Pinpoint the cell where the given text exists, returning its (x, y) midpoint coordinate. 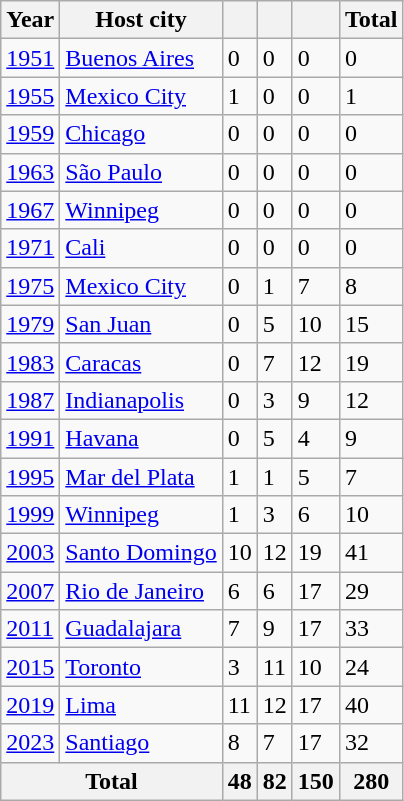
1983 (30, 362)
1995 (30, 477)
Rio de Janeiro (141, 591)
1991 (30, 438)
1971 (30, 248)
150 (316, 781)
1979 (30, 324)
1975 (30, 286)
1987 (30, 400)
24 (371, 667)
Buenos Aires (141, 58)
2023 (30, 743)
1963 (30, 172)
Santiago (141, 743)
1999 (30, 515)
2015 (30, 667)
48 (240, 781)
40 (371, 705)
Mar del Plata (141, 477)
Indianapolis (141, 400)
São Paulo (141, 172)
Chicago (141, 134)
San Juan (141, 324)
41 (371, 553)
1967 (30, 210)
4 (316, 438)
1955 (30, 96)
2003 (30, 553)
2011 (30, 629)
2019 (30, 705)
29 (371, 591)
280 (371, 781)
2007 (30, 591)
Caracas (141, 362)
32 (371, 743)
1951 (30, 58)
82 (274, 781)
15 (371, 324)
Havana (141, 438)
Cali (141, 248)
1959 (30, 134)
Year (30, 20)
Toronto (141, 667)
Santo Domingo (141, 553)
Guadalajara (141, 629)
Host city (141, 20)
Lima (141, 705)
33 (371, 629)
